From the cell containing the given text, extract its center point as [X, Y] coordinate. 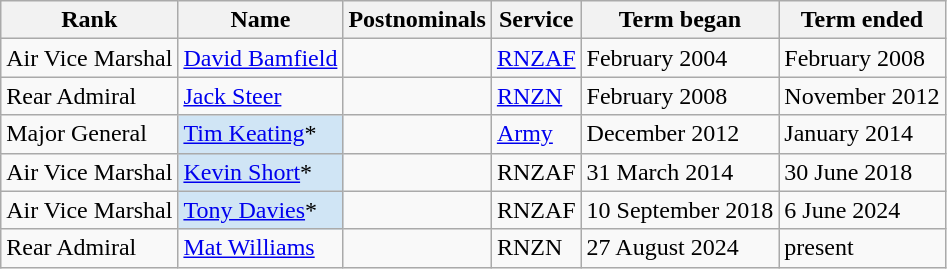
6 June 2024 [862, 210]
10 September 2018 [680, 210]
Postnominals [417, 20]
Tim Keating* [260, 134]
Service [536, 20]
February 2004 [680, 58]
Mat Williams [260, 248]
January 2014 [862, 134]
Name [260, 20]
Major General [90, 134]
December 2012 [680, 134]
Jack Steer [260, 96]
30 June 2018 [862, 172]
Term began [680, 20]
31 March 2014 [680, 172]
27 August 2024 [680, 248]
Rank [90, 20]
Tony Davies* [260, 210]
Term ended [862, 20]
November 2012 [862, 96]
Kevin Short* [260, 172]
present [862, 248]
David Bamfield [260, 58]
Army [536, 134]
